Search for the cell housing the specified text and yield its [x, y] center coordinate. 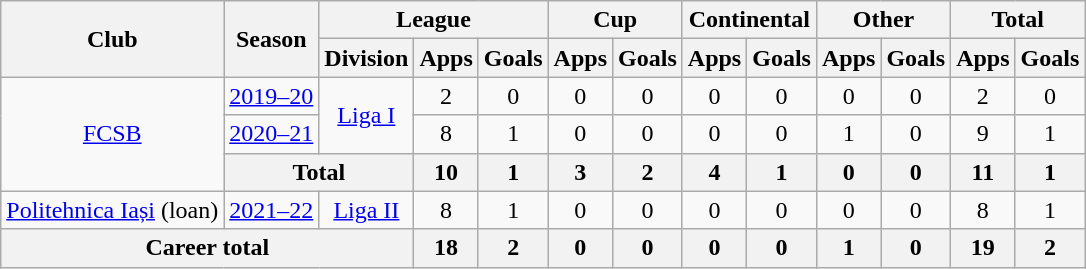
19 [983, 248]
Other [883, 20]
Liga II [366, 210]
Cup [615, 20]
4 [714, 172]
2019–20 [272, 96]
11 [983, 172]
Season [272, 39]
Club [112, 39]
9 [983, 134]
League [434, 20]
2020–21 [272, 134]
3 [580, 172]
10 [446, 172]
Liga I [366, 115]
Career total [208, 248]
18 [446, 248]
2021–22 [272, 210]
FCSB [112, 134]
Division [366, 58]
Continental [749, 20]
Politehnica Iași (loan) [112, 210]
